Return the [X, Y] coordinate for the center point of the cell that contains the specified text.  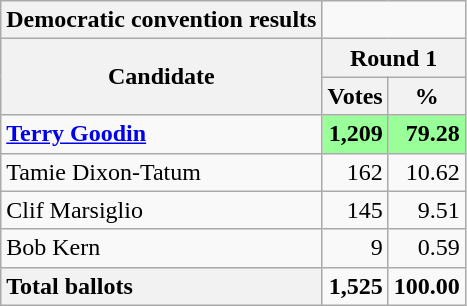
1,525 [355, 286]
Total ballots [162, 286]
% [426, 96]
Votes [355, 96]
0.59 [426, 248]
Clif Marsiglio [162, 210]
79.28 [426, 134]
145 [355, 210]
Tamie Dixon-Tatum [162, 172]
10.62 [426, 172]
Bob Kern [162, 248]
Democratic convention results [162, 20]
Candidate [162, 77]
Terry Goodin [162, 134]
162 [355, 172]
Round 1 [394, 58]
9 [355, 248]
100.00 [426, 286]
1,209 [355, 134]
9.51 [426, 210]
